Detect which cell encompasses the target text, then output its [X, Y] center coordinate. 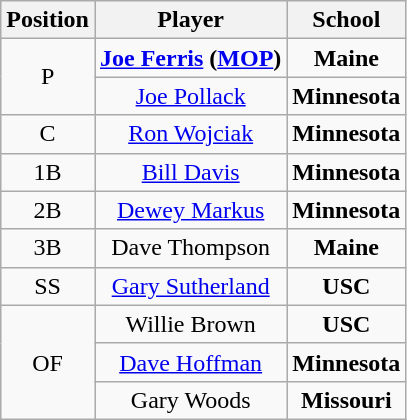
Position [48, 20]
SS [48, 286]
Bill Davis [190, 172]
Gary Sutherland [190, 286]
Dewey Markus [190, 210]
Player [190, 20]
School [346, 20]
2B [48, 210]
Willie Brown [190, 324]
Dave Thompson [190, 248]
Joe Pollack [190, 96]
Joe Ferris (MOP) [190, 58]
Dave Hoffman [190, 362]
1B [48, 172]
Missouri [346, 400]
Ron Wojciak [190, 134]
P [48, 77]
OF [48, 362]
C [48, 134]
Gary Woods [190, 400]
3B [48, 248]
